Output the [x, y] coordinate of the center of the cell containing the given text.  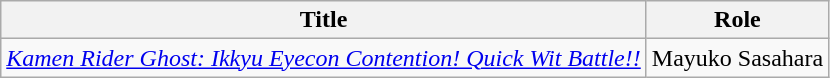
Mayuko Sasahara [737, 58]
Role [737, 20]
Kamen Rider Ghost: Ikkyu Eyecon Contention! Quick Wit Battle!! [324, 58]
Title [324, 20]
